Identify which cell holds the provided text, then report its (X, Y) central coordinate. 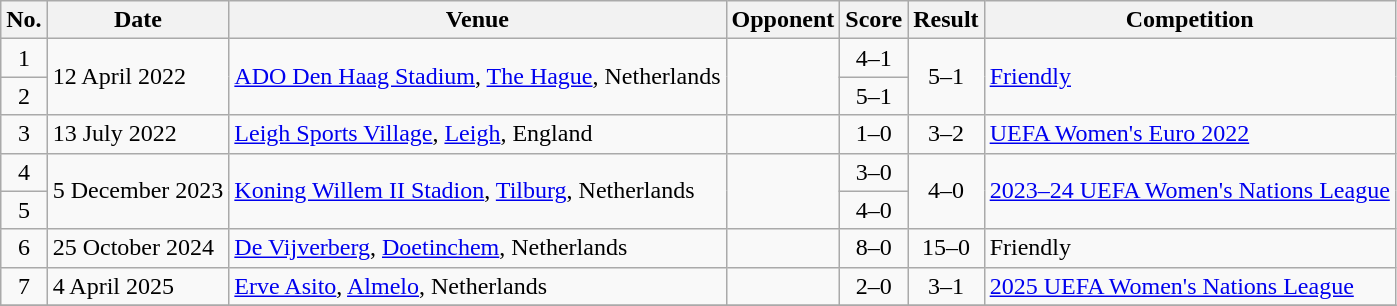
5 December 2023 (138, 191)
25 October 2024 (138, 248)
Erve Asito, Almelo, Netherlands (478, 286)
ADO Den Haag Stadium, The Hague, Netherlands (478, 77)
5 (24, 210)
4–1 (874, 58)
12 April 2022 (138, 77)
De Vijverberg, Doetinchem, Netherlands (478, 248)
3 (24, 134)
1–0 (874, 134)
2023–24 UEFA Women's Nations League (1190, 191)
Competition (1190, 20)
7 (24, 286)
6 (24, 248)
Opponent (783, 20)
15–0 (946, 248)
Koning Willem II Stadion, Tilburg, Netherlands (478, 191)
2–0 (874, 286)
Score (874, 20)
Date (138, 20)
2025 UEFA Women's Nations League (1190, 286)
1 (24, 58)
Leigh Sports Village, Leigh, England (478, 134)
Venue (478, 20)
UEFA Women's Euro 2022 (1190, 134)
3–0 (874, 172)
4 (24, 172)
4 April 2025 (138, 286)
2 (24, 96)
Result (946, 20)
3–2 (946, 134)
13 July 2022 (138, 134)
No. (24, 20)
3–1 (946, 286)
8–0 (874, 248)
